Capture the cell that displays the provided text and extract its [X, Y] central coordinate. 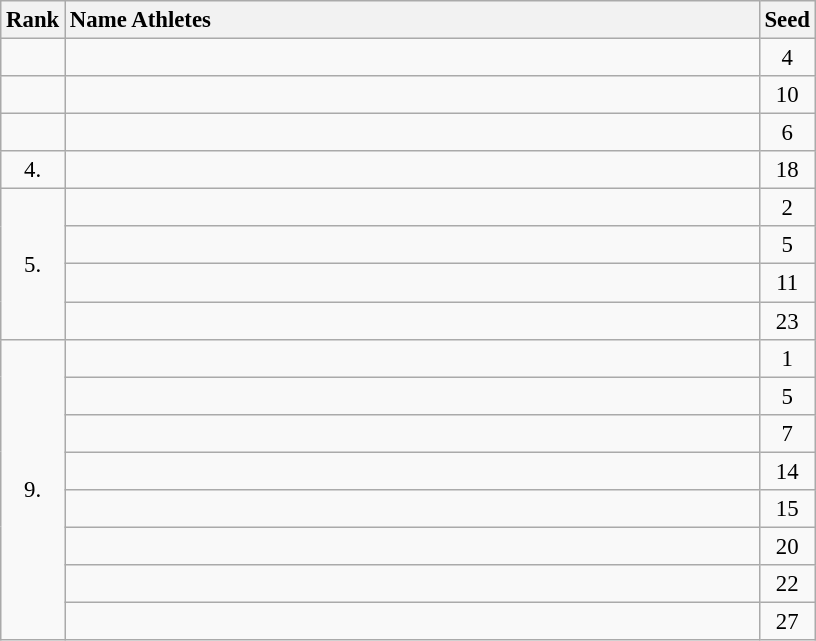
1 [787, 358]
20 [787, 546]
23 [787, 321]
2 [787, 208]
11 [787, 283]
Seed [787, 20]
Rank [33, 20]
18 [787, 170]
14 [787, 471]
10 [787, 95]
4. [33, 170]
5. [33, 264]
7 [787, 433]
Name Athletes [412, 20]
22 [787, 584]
4 [787, 58]
6 [787, 133]
27 [787, 621]
15 [787, 509]
9. [33, 490]
